Pinpoint the cell where the given text exists, returning its [X, Y] midpoint coordinate. 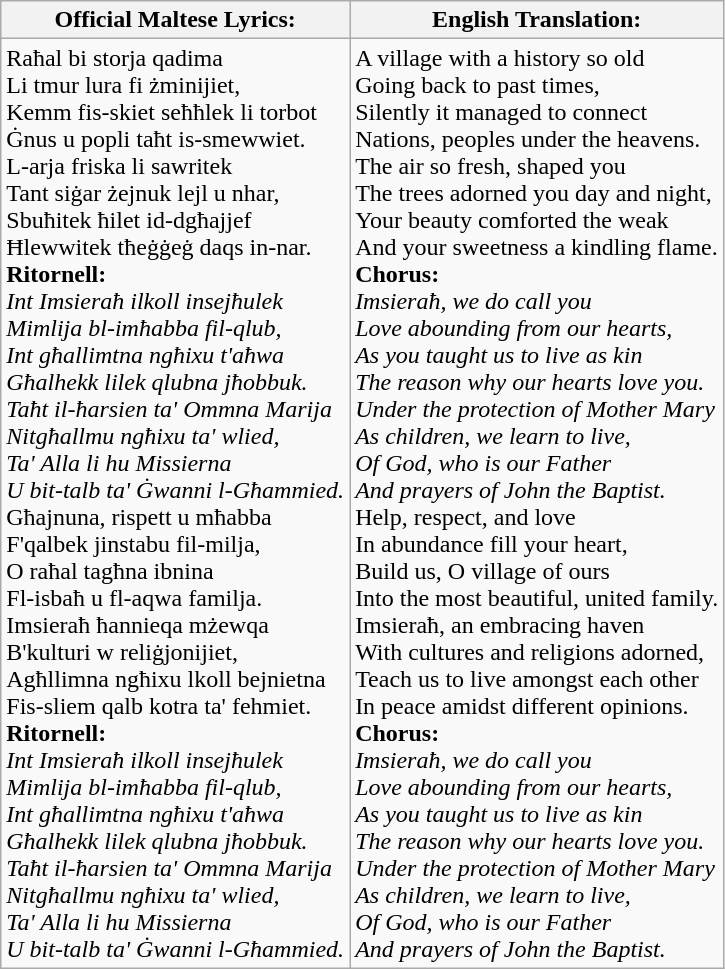
English Translation: [537, 20]
Official Maltese Lyrics: [176, 20]
